Output the [x, y] coordinate of the center of the cell containing the given text.  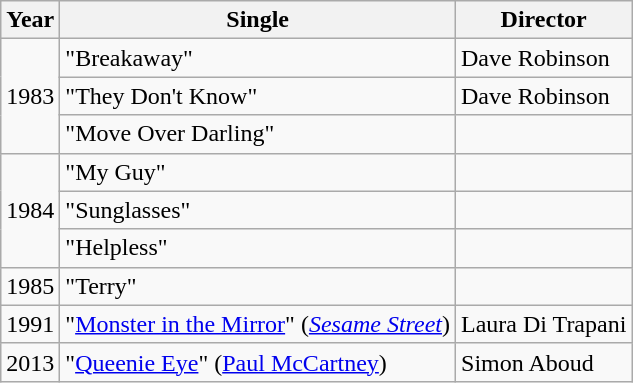
2013 [30, 362]
1984 [30, 210]
"Breakaway" [258, 58]
Single [258, 20]
Director [544, 20]
"Terry" [258, 286]
"Move Over Darling" [258, 134]
1983 [30, 96]
"My Guy" [258, 172]
1991 [30, 324]
"Helpless" [258, 248]
"Monster in the Mirror" (Sesame Street) [258, 324]
"Queenie Eye" (Paul McCartney) [258, 362]
Simon Aboud [544, 362]
Year [30, 20]
"They Don't Know" [258, 96]
1985 [30, 286]
Laura Di Trapani [544, 324]
"Sunglasses" [258, 210]
